Output the (x, y) coordinate of the center of the cell containing the given text.  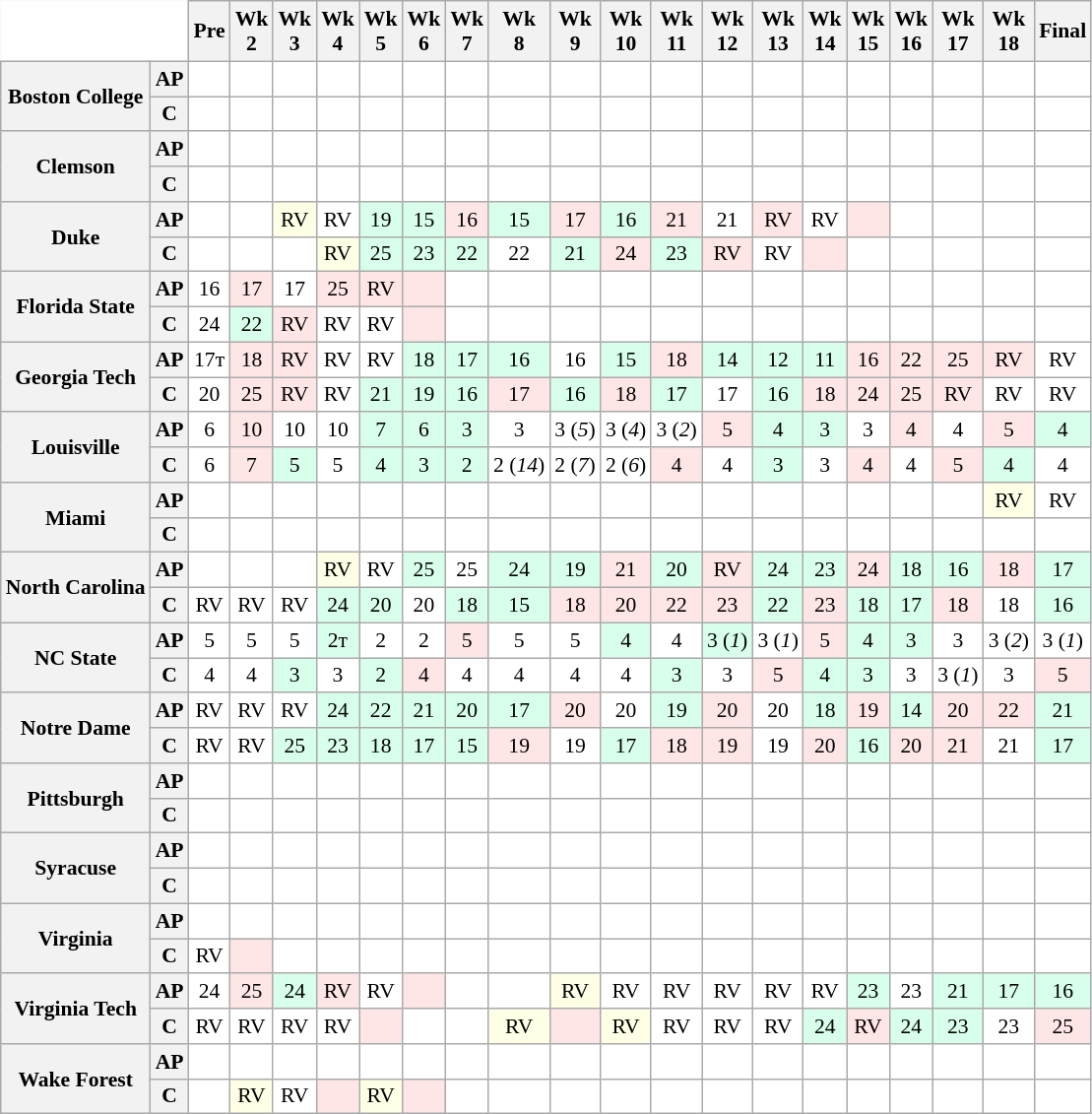
Wk2 (252, 32)
2 (7) (575, 465)
Final (1062, 32)
Clemson (76, 167)
Wk11 (676, 32)
Wk17 (958, 32)
Wk16 (911, 32)
11 (825, 360)
Wk3 (294, 32)
Wk9 (575, 32)
17т (210, 360)
Pittsburgh (76, 798)
Wake Forest (76, 1080)
Louisville (76, 447)
Wk10 (626, 32)
North Carolina (76, 587)
Wk7 (467, 32)
12 (778, 360)
Pre (210, 32)
Notre Dame (76, 729)
Georgia Tech (76, 376)
Wk14 (825, 32)
2 (14) (519, 465)
Wk13 (778, 32)
Virginia (76, 938)
3 (4) (626, 430)
Wk15 (868, 32)
Wk4 (338, 32)
Duke (76, 236)
2 (6) (626, 465)
NC State (76, 658)
2т (338, 640)
Virginia Tech (76, 1009)
Wk18 (1009, 32)
Wk8 (519, 32)
Florida State (76, 307)
3 (5) (575, 430)
Miami (76, 518)
Wk6 (424, 32)
Wk12 (728, 32)
Boston College (76, 97)
Wk5 (381, 32)
Syracuse (76, 869)
